Extract the (X, Y) coordinate from the center of the cell holding the provided text.  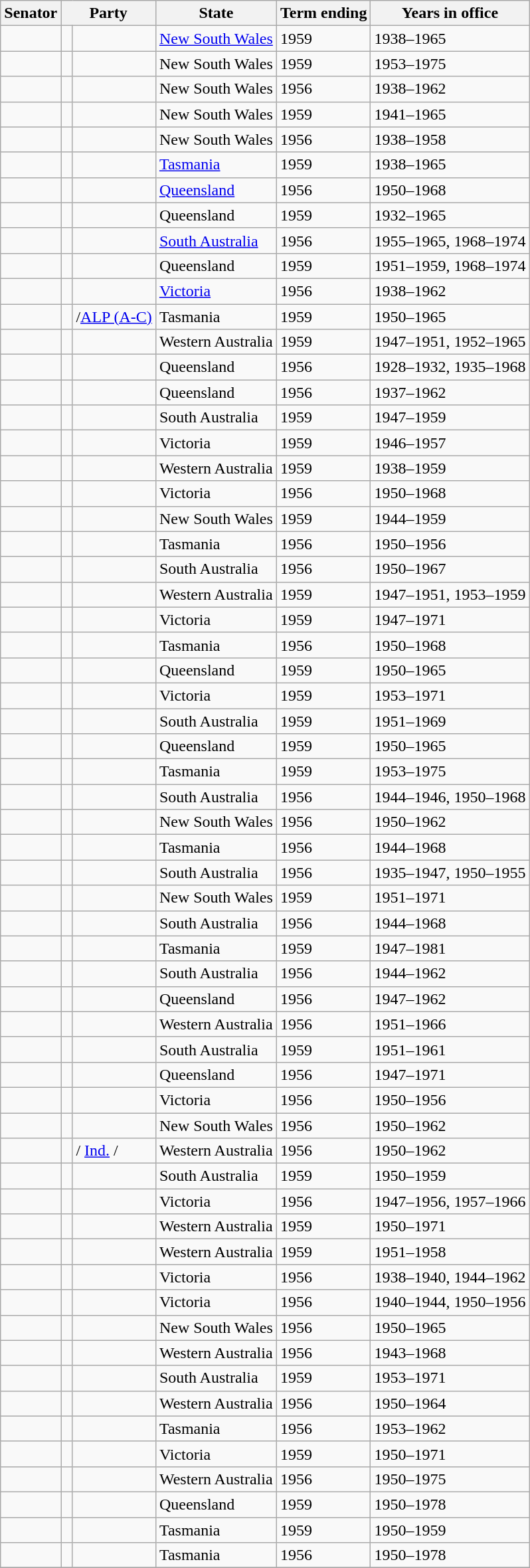
1947–1951, 1953–1959 (450, 594)
Term ending (323, 13)
1953–1962 (450, 1429)
1950–1964 (450, 1403)
1947–1962 (450, 999)
Party (109, 13)
1946–1957 (450, 443)
1944–1959 (450, 519)
1947–1981 (450, 948)
1951–1971 (450, 898)
1950–1975 (450, 1479)
1941–1965 (450, 114)
1938–1958 (450, 139)
1938–1940, 1944–1962 (450, 1277)
1951–1959, 1968–1974 (450, 266)
1955–1965, 1968–1974 (450, 240)
1947–1956, 1957–1966 (450, 1201)
1944–1946, 1950–1968 (450, 797)
1947–1959 (450, 418)
Years in office (450, 13)
1947–1951, 1952–1965 (450, 342)
1943–1968 (450, 1353)
/ALP (A-C) (114, 317)
1950–1967 (450, 569)
1944–1962 (450, 974)
1951–1961 (450, 1049)
1951–1958 (450, 1252)
Senator (31, 13)
1928–1932, 1935–1968 (450, 367)
1932–1965 (450, 215)
1937–1962 (450, 392)
1940–1944, 1950–1956 (450, 1302)
1951–1966 (450, 1024)
1938–1959 (450, 468)
1951–1969 (450, 721)
/ Ind. / (114, 1151)
State (216, 13)
1935–1947, 1950–1955 (450, 873)
